Search for the cell housing the specified text and yield its (X, Y) center coordinate. 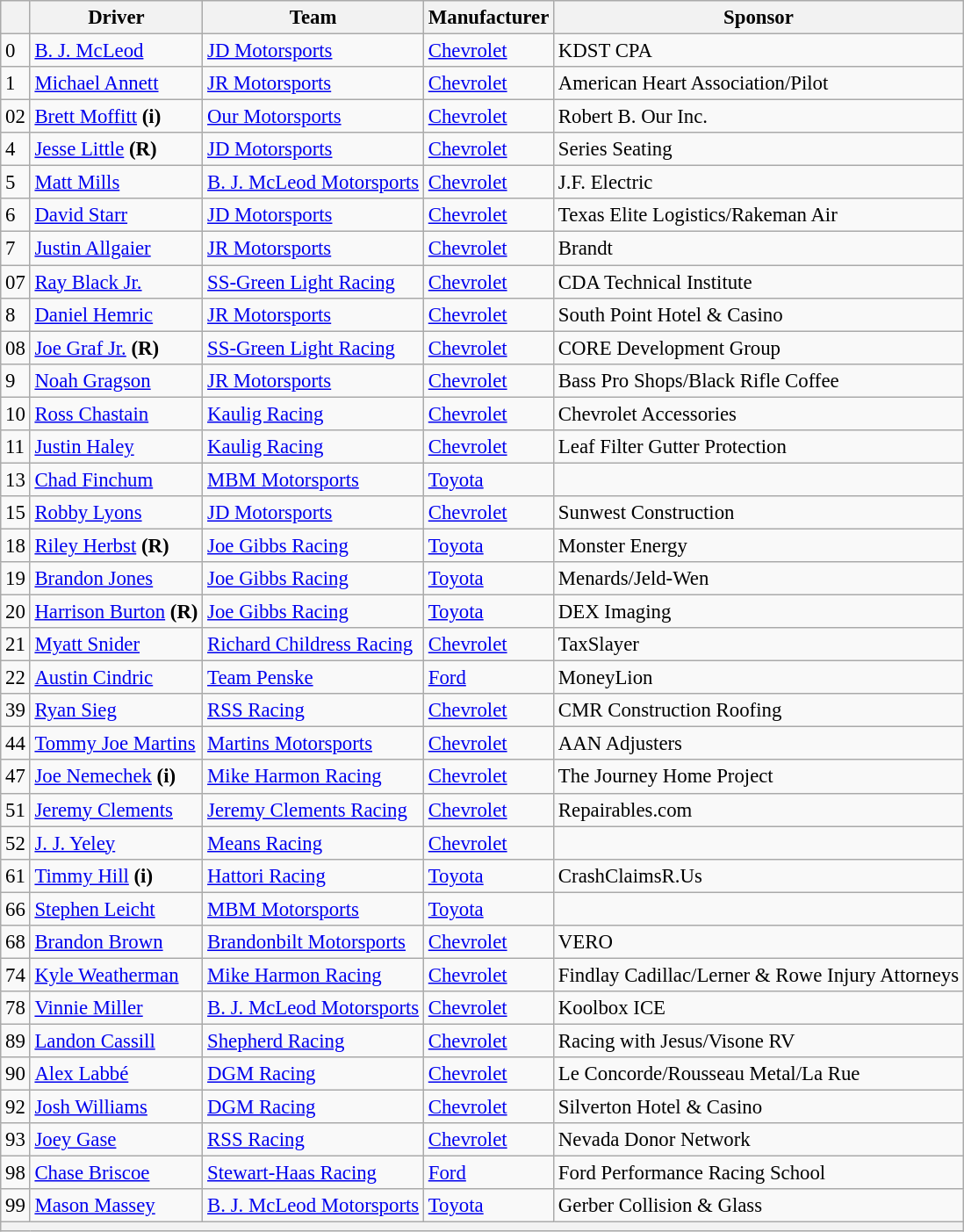
American Heart Association/Pilot (759, 83)
99 (16, 1206)
Brandon Jones (116, 579)
Ryan Sieg (116, 710)
93 (16, 1140)
Joe Nemechek (i) (116, 777)
Team (313, 18)
TaxSlayer (759, 645)
CDA Technical Institute (759, 282)
VERO (759, 942)
18 (16, 545)
39 (16, 710)
Sunwest Construction (759, 513)
Jeremy Clements Racing (313, 810)
Riley Herbst (R) (116, 545)
66 (16, 909)
Stephen Leicht (116, 909)
Mason Massey (116, 1206)
Koolbox ICE (759, 1008)
6 (16, 215)
Brett Moffitt (i) (116, 117)
Leaf Filter Gutter Protection (759, 447)
61 (16, 875)
51 (16, 810)
Josh Williams (116, 1107)
MoneyLion (759, 678)
Le Concorde/Rousseau Metal/La Rue (759, 1074)
Chase Briscoe (116, 1173)
Brandon Brown (116, 942)
Justin Haley (116, 447)
Team Penske (313, 678)
Bass Pro Shops/Black Rifle Coffee (759, 380)
J.F. Electric (759, 183)
CMR Construction Roofing (759, 710)
David Starr (116, 215)
Means Racing (313, 843)
Matt Mills (116, 183)
Harrison Burton (R) (116, 612)
Timmy Hill (i) (116, 875)
98 (16, 1173)
Jesse Little (R) (116, 149)
68 (16, 942)
Chad Finchum (116, 479)
Daniel Hemric (116, 314)
Justin Allgaier (116, 249)
Richard Childress Racing (313, 645)
07 (16, 282)
Brandt (759, 249)
Martins Motorsports (313, 744)
20 (16, 612)
Gerber Collision & Glass (759, 1206)
Menards/Jeld-Wen (759, 579)
Hattori Racing (313, 875)
90 (16, 1074)
Jeremy Clements (116, 810)
44 (16, 744)
Monster Energy (759, 545)
Nevada Donor Network (759, 1140)
Kyle Weatherman (116, 975)
Shepherd Racing (313, 1041)
Our Motorsports (313, 117)
5 (16, 183)
Robby Lyons (116, 513)
4 (16, 149)
21 (16, 645)
Driver (116, 18)
Myatt Snider (116, 645)
CORE Development Group (759, 348)
Silverton Hotel & Casino (759, 1107)
Joey Gase (116, 1140)
10 (16, 414)
Texas Elite Logistics/Rakeman Air (759, 215)
47 (16, 777)
Sponsor (759, 18)
KDST CPA (759, 51)
08 (16, 348)
22 (16, 678)
Manufacturer (488, 18)
Ford Performance Racing School (759, 1173)
Alex Labbé (116, 1074)
Joe Graf Jr. (R) (116, 348)
Findlay Cadillac/Lerner & Rowe Injury Attorneys (759, 975)
15 (16, 513)
Robert B. Our Inc. (759, 117)
The Journey Home Project (759, 777)
Austin Cindric (116, 678)
Ross Chastain (116, 414)
Repairables.com (759, 810)
B. J. McLeod (116, 51)
1 (16, 83)
19 (16, 579)
11 (16, 447)
Ray Black Jr. (116, 282)
Michael Annett (116, 83)
Racing with Jesus/Visone RV (759, 1041)
78 (16, 1008)
Brandonbilt Motorsports (313, 942)
13 (16, 479)
CrashClaimsR.Us (759, 875)
DEX Imaging (759, 612)
02 (16, 117)
52 (16, 843)
Landon Cassill (116, 1041)
AAN Adjusters (759, 744)
8 (16, 314)
92 (16, 1107)
Stewart-Haas Racing (313, 1173)
Vinnie Miller (116, 1008)
7 (16, 249)
74 (16, 975)
Series Seating (759, 149)
Noah Gragson (116, 380)
Tommy Joe Martins (116, 744)
J. J. Yeley (116, 843)
South Point Hotel & Casino (759, 314)
89 (16, 1041)
0 (16, 51)
Chevrolet Accessories (759, 414)
9 (16, 380)
